Scan for the cell matching the given text and deliver its (X, Y) coordinate at center. 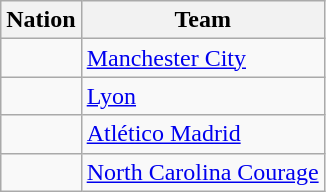
Team (202, 20)
Nation (41, 20)
North Carolina Courage (202, 172)
Lyon (202, 96)
Atlético Madrid (202, 134)
Manchester City (202, 58)
